Return the (X, Y) coordinate for the center point of the cell that contains the specified text.  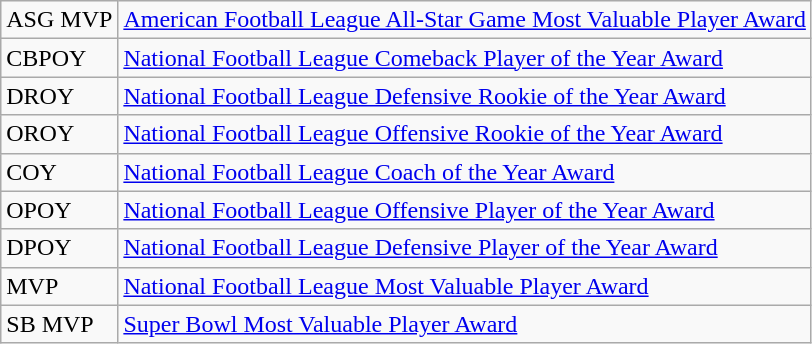
National Football League Coach of the Year Award (465, 172)
DROY (60, 96)
National Football League Most Valuable Player Award (465, 286)
American Football League All-Star Game Most Valuable Player Award (465, 20)
DPOY (60, 248)
National Football League Defensive Player of the Year Award (465, 248)
National Football League Comeback Player of the Year Award (465, 58)
National Football League Defensive Rookie of the Year Award (465, 96)
National Football League Offensive Player of the Year Award (465, 210)
Super Bowl Most Valuable Player Award (465, 324)
MVP (60, 286)
CBPOY (60, 58)
SB MVP (60, 324)
COY (60, 172)
National Football League Offensive Rookie of the Year Award (465, 134)
ASG MVP (60, 20)
OROY (60, 134)
OPOY (60, 210)
